Output the [x, y] coordinate of the center of the cell containing the given text.  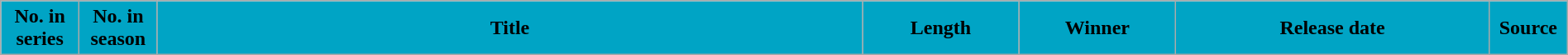
No. inseason [117, 28]
Winner [1097, 28]
Length [941, 28]
Source [1528, 28]
Title [509, 28]
Release date [1333, 28]
No. inseries [40, 28]
